Pinpoint the cell where the given text exists, returning its [X, Y] midpoint coordinate. 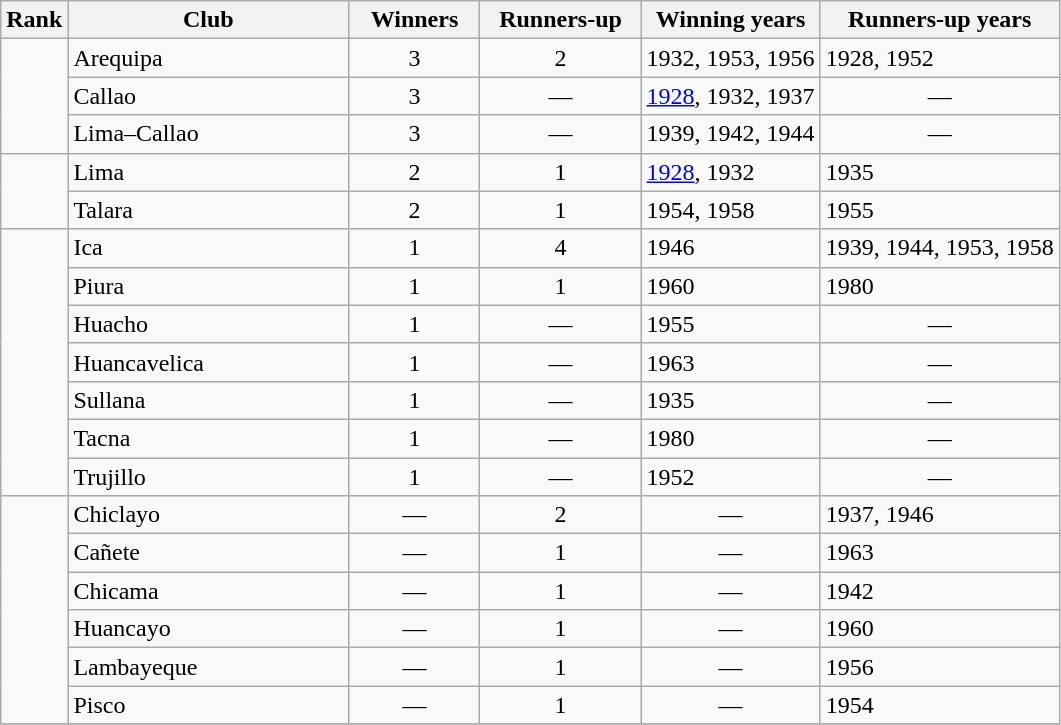
Lima–Callao [208, 134]
Arequipa [208, 58]
Ica [208, 248]
Lima [208, 172]
1954 [940, 705]
1952 [730, 477]
1928, 1932, 1937 [730, 96]
Pisco [208, 705]
Rank [34, 20]
Winning years [730, 20]
1928, 1952 [940, 58]
Runners-up [560, 20]
Trujillo [208, 477]
4 [560, 248]
Huacho [208, 324]
1939, 1944, 1953, 1958 [940, 248]
Chicama [208, 591]
Huancayo [208, 629]
Sullana [208, 400]
Tacna [208, 438]
1937, 1946 [940, 515]
Talara [208, 210]
Cañete [208, 553]
1954, 1958 [730, 210]
1956 [940, 667]
1946 [730, 248]
Winners [414, 20]
Club [208, 20]
Huancavelica [208, 362]
Piura [208, 286]
Chiclayo [208, 515]
1932, 1953, 1956 [730, 58]
1939, 1942, 1944 [730, 134]
Lambayeque [208, 667]
1928, 1932 [730, 172]
1942 [940, 591]
Callao [208, 96]
Runners-up years [940, 20]
